Scan for the cell matching the given text and deliver its (x, y) coordinate at center. 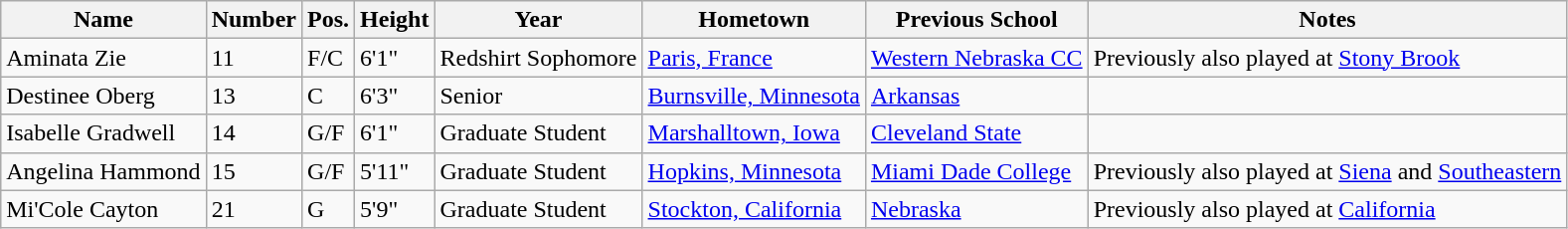
Marshalltown, Iowa (754, 133)
Notes (1327, 20)
Previously also played at California (1327, 209)
Miami Dade College (976, 171)
Aminata Zie (103, 58)
Nebraska (976, 209)
Hopkins, Minnesota (754, 171)
Western Nebraska CC (976, 58)
Redshirt Sophomore (539, 58)
Name (103, 20)
11 (254, 58)
Cleveland State (976, 133)
14 (254, 133)
G (328, 209)
Angelina Hammond (103, 171)
13 (254, 96)
21 (254, 209)
Previously also played at Stony Brook (1327, 58)
Previous School (976, 20)
Previously also played at Siena and Southeastern (1327, 171)
Destinee Oberg (103, 96)
Paris, France (754, 58)
5'11" (395, 171)
Hometown (754, 20)
C (328, 96)
F/C (328, 58)
Mi'Cole Cayton (103, 209)
15 (254, 171)
Senior (539, 96)
Year (539, 20)
Burnsville, Minnesota (754, 96)
6'3" (395, 96)
5'9" (395, 209)
Isabelle Gradwell (103, 133)
Number (254, 20)
Arkansas (976, 96)
Stockton, California (754, 209)
Height (395, 20)
Pos. (328, 20)
